Output the [x, y] coordinate of the center of the cell containing the given text.  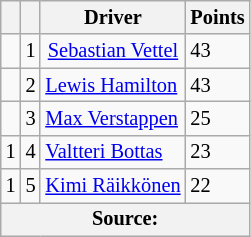
Lewis Hamilton [112, 85]
23 [217, 152]
Valtteri Bottas [112, 152]
3 [31, 118]
Points [217, 17]
4 [31, 152]
5 [31, 186]
Driver [112, 17]
Max Verstappen [112, 118]
Sebastian Vettel [112, 51]
Source: [126, 219]
Kimi Räikkönen [112, 186]
22 [217, 186]
25 [217, 118]
2 [31, 85]
